Find where the given text appears and provide that cell's center as [x, y] coordinate. 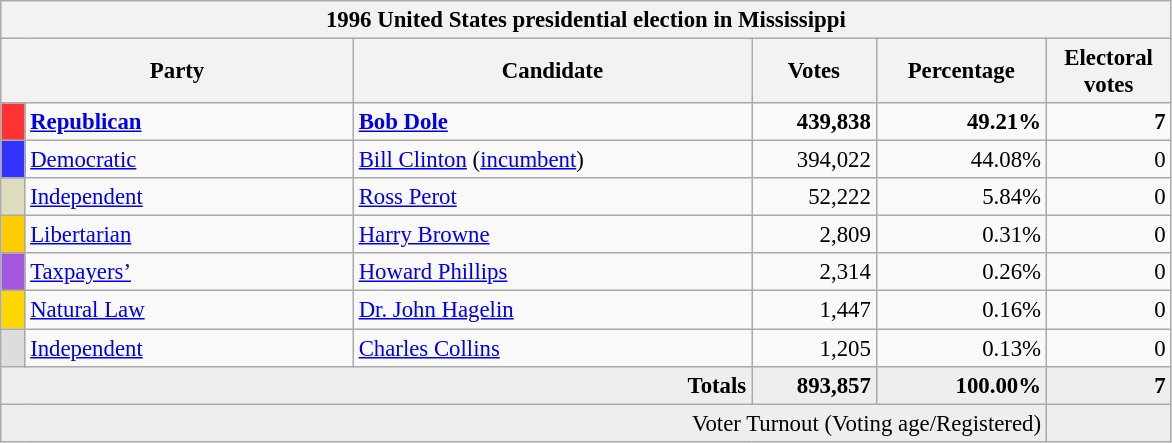
0.16% [961, 310]
Percentage [961, 72]
Howard Phillips [552, 273]
Harry Browne [552, 235]
Taxpayers’ [189, 273]
1996 United States presidential election in Mississippi [586, 20]
Dr. John Hagelin [552, 310]
44.08% [961, 160]
Party [178, 72]
Electoral votes [1108, 72]
Ross Perot [552, 197]
0.26% [961, 273]
Candidate [552, 72]
Republican [189, 122]
Votes [814, 72]
439,838 [814, 122]
0.31% [961, 235]
1,205 [814, 348]
0.13% [961, 348]
2,314 [814, 273]
5.84% [961, 197]
Libertarian [189, 235]
Charles Collins [552, 348]
1,447 [814, 310]
49.21% [961, 122]
Voter Turnout (Voting age/Registered) [524, 423]
893,857 [814, 385]
2,809 [814, 235]
Bob Dole [552, 122]
Natural Law [189, 310]
394,022 [814, 160]
Democratic [189, 160]
100.00% [961, 385]
Totals [376, 385]
52,222 [814, 197]
Bill Clinton (incumbent) [552, 160]
